Locate the cell with the specified text and output its (X, Y) center coordinate. 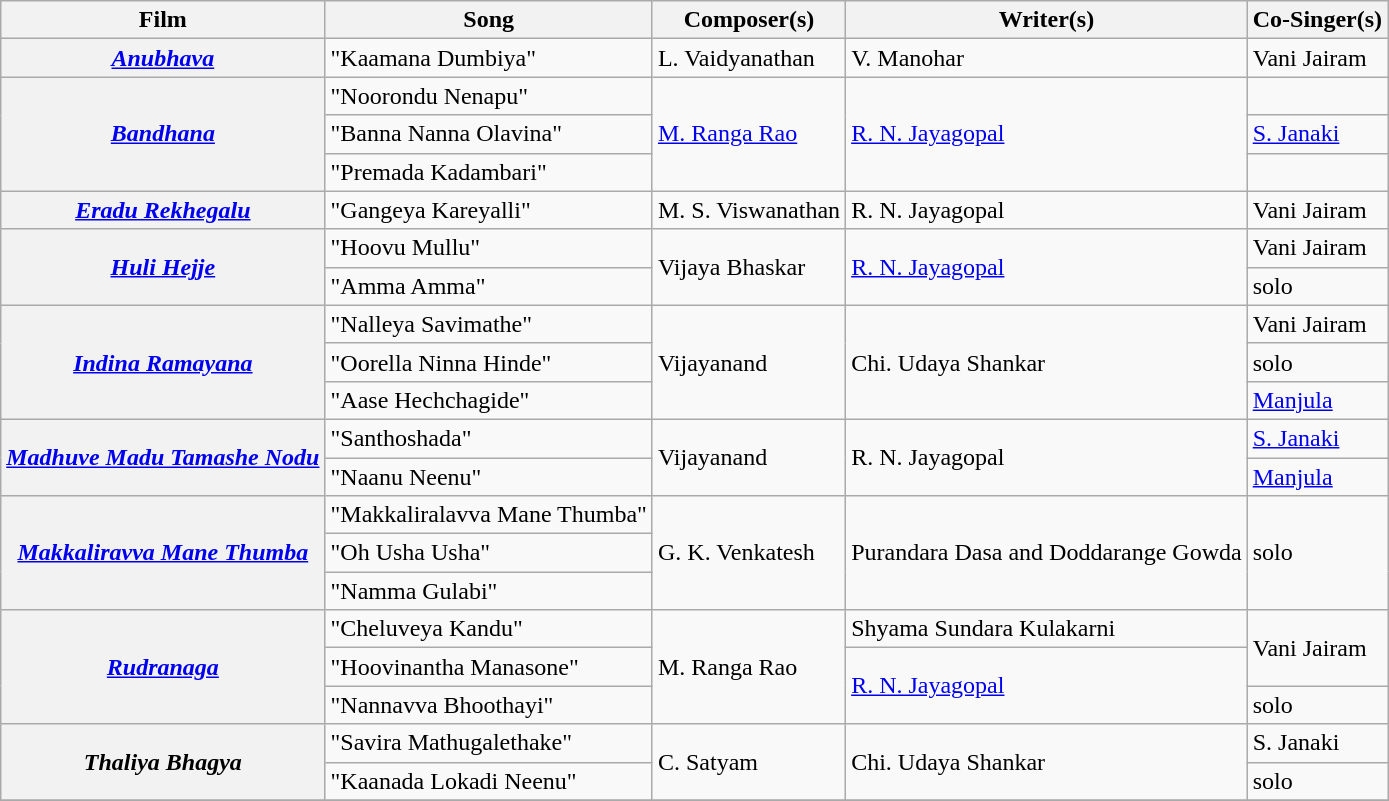
"Aase Hechchagide" (488, 400)
Eradu Rekhegalu (163, 210)
"Makkaliralavva Mane Thumba" (488, 515)
Shyama Sundara Kulakarni (1047, 629)
M. S. Viswanathan (748, 210)
"Kaamana Dumbiya" (488, 58)
Composer(s) (748, 20)
"Noorondu Nenapu" (488, 96)
"Naanu Neenu" (488, 477)
"Oorella Ninna Hinde" (488, 362)
Writer(s) (1047, 20)
"Namma Gulabi" (488, 591)
Anubhava (163, 58)
Makkaliravva Mane Thumba (163, 553)
"Oh Usha Usha" (488, 553)
"Savira Mathugalethake" (488, 743)
Film (163, 20)
Song (488, 20)
Co-Singer(s) (1317, 20)
"Santhoshada" (488, 438)
"Nannavva Bhoothayi" (488, 705)
Indina Ramayana (163, 362)
"Premada Kadambari" (488, 172)
Madhuve Madu Tamashe Nodu (163, 457)
Bandhana (163, 134)
V. Manohar (1047, 58)
"Nalleya Savimathe" (488, 324)
Vijaya Bhaskar (748, 267)
"Banna Nanna Olavina" (488, 134)
"Gangeya Kareyalli" (488, 210)
Huli Hejje (163, 267)
"Hoovinantha Manasone" (488, 667)
"Amma Amma" (488, 286)
Thaliya Bhagya (163, 762)
Purandara Dasa and Doddarange Gowda (1047, 553)
"Cheluveya Kandu" (488, 629)
L. Vaidyanathan (748, 58)
G. K. Venkatesh (748, 553)
C. Satyam (748, 762)
"Hoovu Mullu" (488, 248)
"Kaanada Lokadi Neenu" (488, 781)
Rudranaga (163, 667)
